For the text-containing cell, return its midpoint in [x, y] coordinate format. 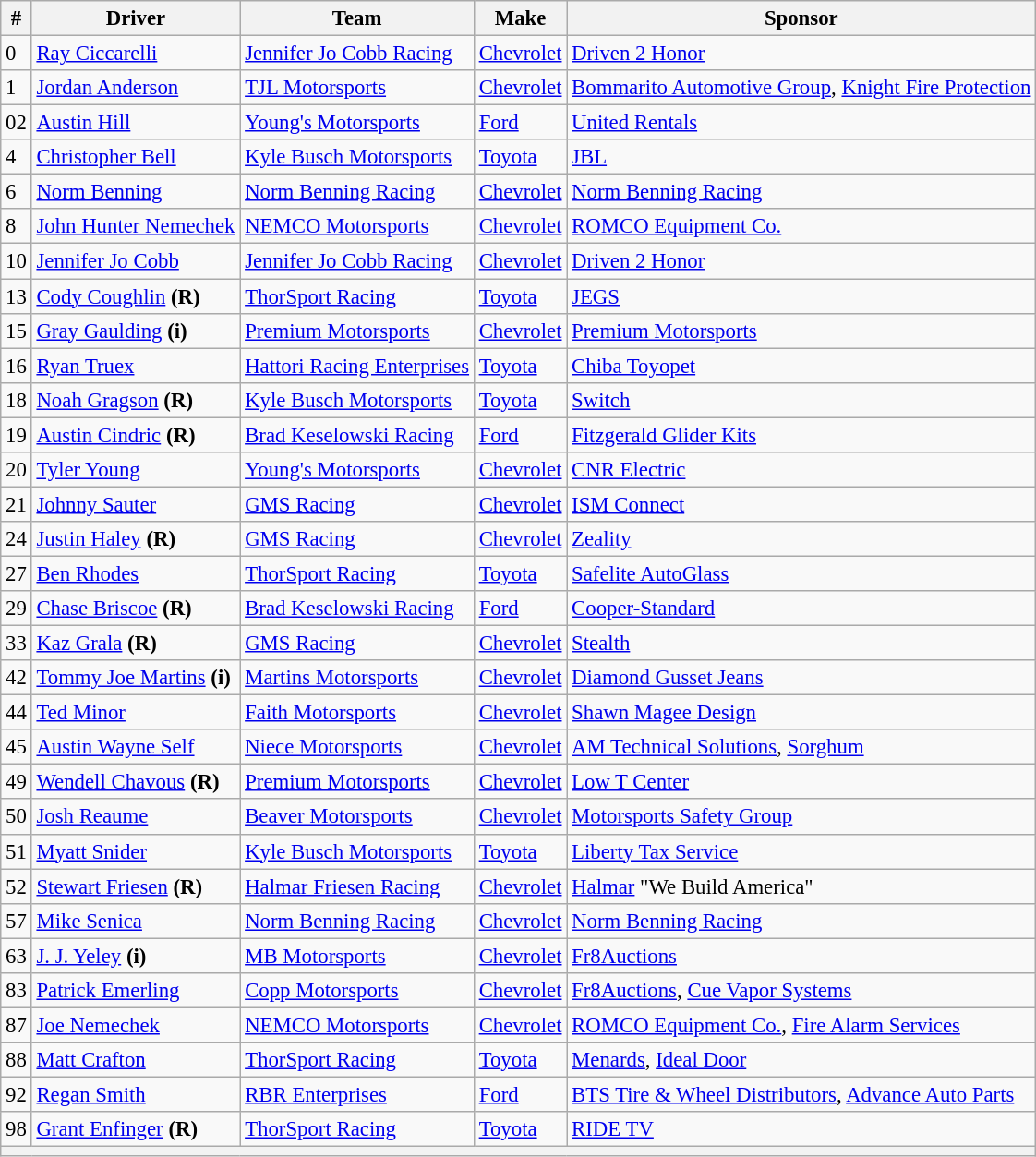
Copp Motorsports [357, 991]
Bommarito Automotive Group, Knight Fire Protection [801, 88]
Zeality [801, 539]
Jordan Anderson [136, 88]
21 [17, 504]
Fr8Auctions, Cue Vapor Systems [801, 991]
Grant Enfinger (R) [136, 1129]
98 [17, 1129]
Chiba Toyopet [801, 366]
Joe Nemechek [136, 1025]
Liberty Tax Service [801, 851]
88 [17, 1060]
Tommy Joe Martins (i) [136, 678]
TJL Motorsports [357, 88]
# [17, 18]
BTS Tire & Wheel Distributors, Advance Auto Parts [801, 1094]
51 [17, 851]
RIDE TV [801, 1129]
Make [520, 18]
87 [17, 1025]
Hattori Racing Enterprises [357, 366]
ROMCO Equipment Co. [801, 226]
Martins Motorsports [357, 678]
Motorsports Safety Group [801, 817]
Matt Crafton [136, 1060]
52 [17, 886]
AM Technical Solutions, Sorghum [801, 747]
16 [17, 366]
Driver [136, 18]
CNR Electric [801, 470]
Johnny Sauter [136, 504]
13 [17, 296]
27 [17, 573]
15 [17, 331]
Justin Haley (R) [136, 539]
MB Motorsports [357, 956]
Halmar "We Build America" [801, 886]
1 [17, 88]
Regan Smith [136, 1094]
24 [17, 539]
33 [17, 644]
Patrick Emerling [136, 991]
Switch [801, 400]
JEGS [801, 296]
RBR Enterprises [357, 1094]
Ryan Truex [136, 366]
Gray Gaulding (i) [136, 331]
ROMCO Equipment Co., Fire Alarm Services [801, 1025]
J. J. Yeley (i) [136, 956]
83 [17, 991]
44 [17, 713]
Menards, Ideal Door [801, 1060]
Austin Wayne Self [136, 747]
18 [17, 400]
John Hunter Nemechek [136, 226]
Low T Center [801, 782]
8 [17, 226]
20 [17, 470]
ISM Connect [801, 504]
Ted Minor [136, 713]
10 [17, 261]
Jennifer Jo Cobb [136, 261]
United Rentals [801, 123]
49 [17, 782]
Ben Rhodes [136, 573]
Beaver Motorsports [357, 817]
JBL [801, 157]
50 [17, 817]
Safelite AutoGlass [801, 573]
45 [17, 747]
42 [17, 678]
29 [17, 609]
Shawn Magee Design [801, 713]
Kaz Grala (R) [136, 644]
19 [17, 435]
Myatt Snider [136, 851]
92 [17, 1094]
Stewart Friesen (R) [136, 886]
Josh Reaume [136, 817]
Chase Briscoe (R) [136, 609]
Niece Motorsports [357, 747]
Mike Senica [136, 921]
Fr8Auctions [801, 956]
Austin Hill [136, 123]
Halmar Friesen Racing [357, 886]
Faith Motorsports [357, 713]
Cooper-Standard [801, 609]
Ray Ciccarelli [136, 54]
Christopher Bell [136, 157]
Cody Coughlin (R) [136, 296]
4 [17, 157]
Team [357, 18]
02 [17, 123]
Norm Benning [136, 192]
Sponsor [801, 18]
63 [17, 956]
Wendell Chavous (R) [136, 782]
Tyler Young [136, 470]
Diamond Gusset Jeans [801, 678]
Stealth [801, 644]
57 [17, 921]
Noah Gragson (R) [136, 400]
0 [17, 54]
Fitzgerald Glider Kits [801, 435]
Austin Cindric (R) [136, 435]
6 [17, 192]
